Determine the (X, Y) coordinate at the center of the cell enclosing the given text.  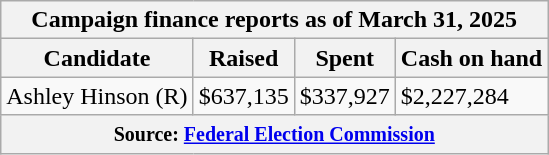
Ashley Hinson (R) (97, 96)
Campaign finance reports as of March 31, 2025 (274, 20)
Spent (344, 58)
Source: Federal Election Commission (274, 134)
Cash on hand (471, 58)
Raised (244, 58)
$2,227,284 (471, 96)
Candidate (97, 58)
$637,135 (244, 96)
$337,927 (344, 96)
